Capture the cell that displays the provided text and extract its [x, y] central coordinate. 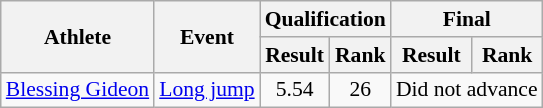
Final [467, 19]
Event [206, 36]
Qualification [326, 19]
Athlete [78, 36]
Blessing Gideon [78, 90]
26 [360, 90]
Long jump [206, 90]
Did not advance [467, 90]
5.54 [295, 90]
